Locate the cell with the specified text and output its (X, Y) center coordinate. 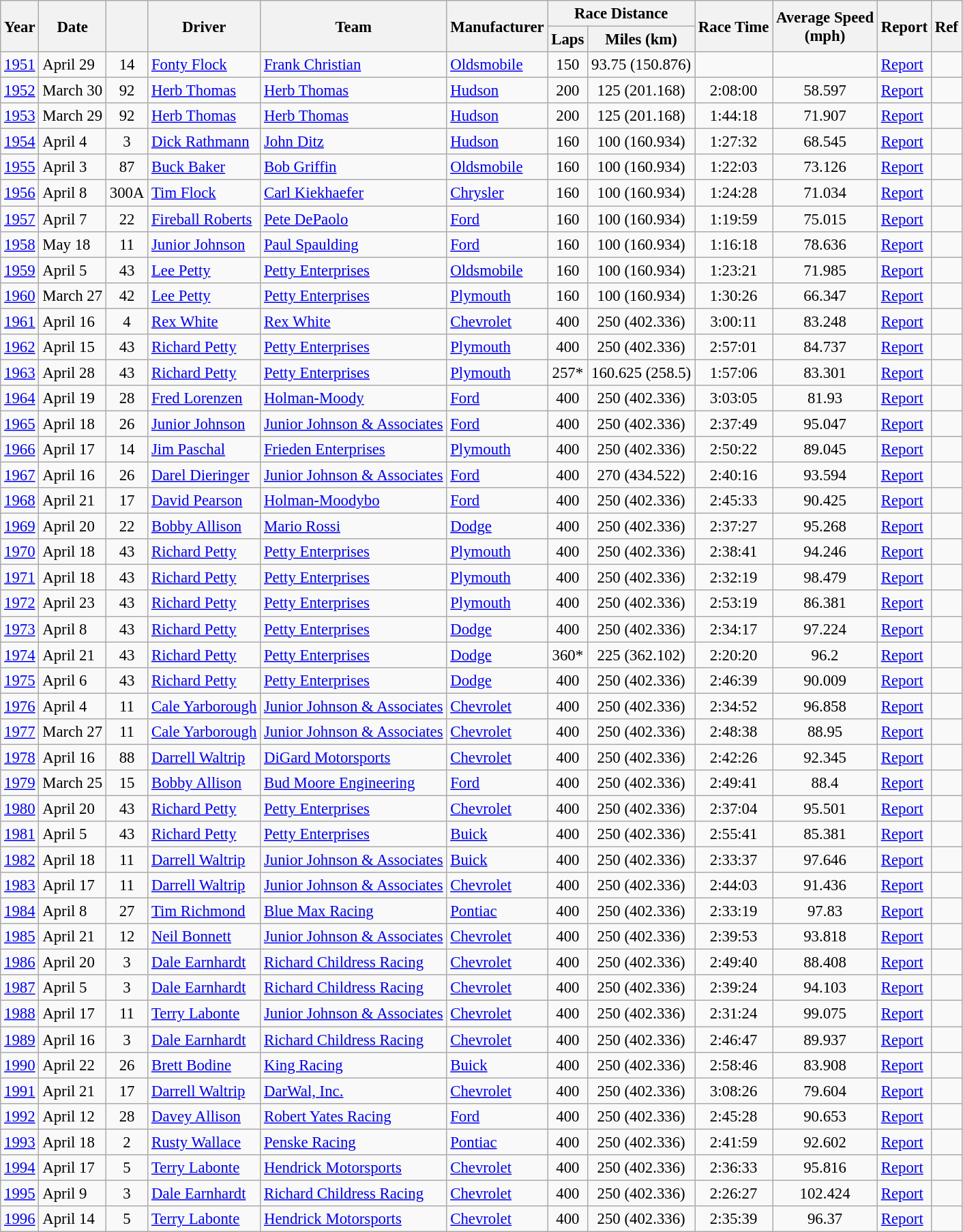
2:49:41 (733, 783)
92.345 (825, 757)
1981 (20, 834)
2:39:24 (733, 988)
96.2 (825, 655)
300A (127, 193)
1:23:21 (733, 270)
2:46:39 (733, 680)
1982 (20, 860)
90.653 (825, 1116)
75.015 (825, 219)
2:34:17 (733, 629)
1969 (20, 527)
Chrysler (497, 193)
3:08:26 (733, 1091)
160.625 (258.5) (641, 372)
Paul Spaulding (353, 244)
89.937 (825, 1040)
Driver (205, 26)
97.646 (825, 860)
88.4 (825, 783)
2:41:59 (733, 1142)
April 19 (72, 398)
1983 (20, 885)
Frank Christian (353, 65)
2:37:49 (733, 424)
Fireball Roberts (205, 219)
2:48:38 (733, 732)
1977 (20, 732)
94.103 (825, 988)
Darel Dieringer (205, 475)
Neil Bonnett (205, 937)
58.597 (825, 91)
42 (127, 295)
1995 (20, 1193)
Race Time (733, 26)
1:27:32 (733, 142)
2:45:33 (733, 501)
Penske Racing (353, 1142)
2:26:27 (733, 1193)
84.737 (825, 347)
83.248 (825, 321)
Frieden Enterprises (353, 450)
1971 (20, 578)
Miles (km) (641, 40)
87 (127, 167)
DarWal, Inc. (353, 1091)
2:34:52 (733, 706)
150 (567, 65)
68.545 (825, 142)
88.408 (825, 963)
91.436 (825, 885)
1990 (20, 1065)
1985 (20, 937)
2 (127, 1142)
1:19:59 (733, 219)
April 22 (72, 1065)
1957 (20, 219)
90.425 (825, 501)
Dick Rathmann (205, 142)
3:00:11 (733, 321)
April 6 (72, 680)
Carl Kiekhaefer (353, 193)
93.818 (825, 937)
Pete DePaolo (353, 219)
95.268 (825, 527)
4 (127, 321)
DiGard Motorsports (353, 757)
John Ditz (353, 142)
1979 (20, 783)
1989 (20, 1040)
97.224 (825, 629)
2:55:41 (733, 834)
93.594 (825, 475)
Buck Baker (205, 167)
Brett Bodine (205, 1065)
Holman-Moody (353, 398)
71.034 (825, 193)
2:35:39 (733, 1219)
2:37:27 (733, 527)
1994 (20, 1168)
1960 (20, 295)
83.301 (825, 372)
Fred Lorenzen (205, 398)
15 (127, 783)
1952 (20, 91)
2:08:00 (733, 91)
12 (127, 937)
2:37:04 (733, 808)
1975 (20, 680)
1:57:06 (733, 372)
1:44:18 (733, 116)
April 14 (72, 1219)
April 29 (72, 65)
Tim Richmond (205, 911)
73.126 (825, 167)
98.479 (825, 578)
Mario Rossi (353, 527)
March 29 (72, 116)
Jim Paschal (205, 450)
April 23 (72, 604)
97.83 (825, 911)
99.075 (825, 1014)
Davey Allison (205, 1116)
85.381 (825, 834)
95.816 (825, 1168)
Bud Moore Engineering (353, 783)
1984 (20, 911)
2:38:41 (733, 552)
1958 (20, 244)
1:24:28 (733, 193)
86.381 (825, 604)
David Pearson (205, 501)
3:03:05 (733, 398)
1991 (20, 1091)
2:50:22 (733, 450)
2:49:40 (733, 963)
27 (127, 911)
257* (567, 372)
April 7 (72, 219)
2:40:16 (733, 475)
1986 (20, 963)
94.246 (825, 552)
1974 (20, 655)
Robert Yates Racing (353, 1116)
Race Distance (621, 14)
Blue Max Racing (353, 911)
Bob Griffin (353, 167)
1992 (20, 1116)
78.636 (825, 244)
2:57:01 (733, 347)
66.347 (825, 295)
360* (567, 655)
71.985 (825, 270)
1:30:26 (733, 295)
Year (20, 26)
2:33:37 (733, 860)
102.424 (825, 1193)
2:32:19 (733, 578)
1959 (20, 270)
March 30 (72, 91)
April 3 (72, 167)
95.501 (825, 808)
Manufacturer (497, 26)
1970 (20, 552)
96.37 (825, 1219)
2:33:19 (733, 911)
2:39:53 (733, 937)
Tim Flock (205, 193)
1:22:03 (733, 167)
2:46:47 (733, 1040)
96.858 (825, 706)
1953 (20, 116)
1951 (20, 65)
Rusty Wallace (205, 1142)
Laps (567, 40)
Fonty Flock (205, 65)
King Racing (353, 1065)
81.93 (825, 398)
2:45:28 (733, 1116)
1961 (20, 321)
Average Speed(mph) (825, 26)
Holman-Moodybo (353, 501)
93.75 (150.876) (641, 65)
83.908 (825, 1065)
1988 (20, 1014)
1972 (20, 604)
Ref (947, 26)
92.602 (825, 1142)
March 25 (72, 783)
2:42:26 (733, 757)
88 (127, 757)
1954 (20, 142)
270 (434.522) (641, 475)
1993 (20, 1142)
2:53:19 (733, 604)
April 28 (72, 372)
2:58:46 (733, 1065)
1955 (20, 167)
May 18 (72, 244)
1973 (20, 629)
1980 (20, 808)
95.047 (825, 424)
1962 (20, 347)
1:16:18 (733, 244)
79.604 (825, 1091)
April 15 (72, 347)
1963 (20, 372)
Team (353, 26)
2:31:24 (733, 1014)
1996 (20, 1219)
April 9 (72, 1193)
1976 (20, 706)
1967 (20, 475)
April 12 (72, 1116)
2:20:20 (733, 655)
71.907 (825, 116)
88.95 (825, 732)
89.045 (825, 450)
1978 (20, 757)
225 (362.102) (641, 655)
Date (72, 26)
1956 (20, 193)
2:44:03 (733, 885)
1966 (20, 450)
1968 (20, 501)
1987 (20, 988)
1965 (20, 424)
90.009 (825, 680)
1964 (20, 398)
2:36:33 (733, 1168)
